Find where the given text appears and provide that cell's center as [x, y] coordinate. 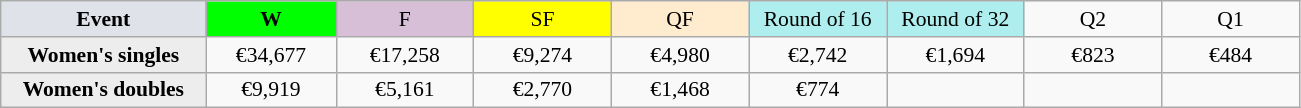
Women's singles [104, 55]
€823 [1093, 55]
€9,919 [271, 90]
€774 [818, 90]
SF [543, 19]
Round of 16 [818, 19]
F [405, 19]
€34,677 [271, 55]
€5,161 [405, 90]
€2,742 [818, 55]
€2,770 [543, 90]
€4,980 [680, 55]
€484 [1231, 55]
€17,258 [405, 55]
Q1 [1231, 19]
€9,274 [543, 55]
€1,694 [955, 55]
Q2 [1093, 19]
QF [680, 19]
W [271, 19]
Round of 32 [955, 19]
Event [104, 19]
€1,468 [680, 90]
Women's doubles [104, 90]
